From the cell containing the given text, extract its center point as (X, Y) coordinate. 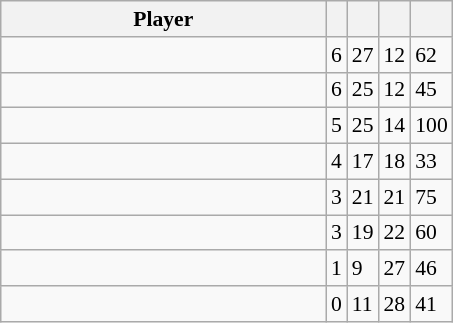
18 (395, 162)
1 (336, 269)
19 (363, 233)
33 (432, 162)
60 (432, 233)
75 (432, 197)
41 (432, 304)
0 (336, 304)
Player (164, 19)
17 (363, 162)
9 (363, 269)
46 (432, 269)
4 (336, 162)
5 (336, 126)
45 (432, 90)
100 (432, 126)
14 (395, 126)
28 (395, 304)
22 (395, 233)
11 (363, 304)
62 (432, 55)
